Determine the (X, Y) coordinate at the center of the cell enclosing the given text.  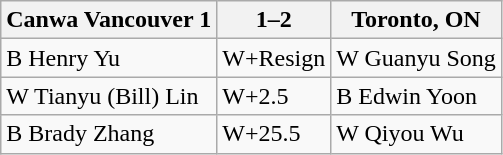
B Edwin Yoon (416, 96)
W+25.5 (274, 134)
W+2.5 (274, 96)
Canwa Vancouver 1 (109, 20)
B Brady Zhang (109, 134)
W Guanyu Song (416, 58)
W Tianyu (Bill) Lin (109, 96)
Toronto, ON (416, 20)
1–2 (274, 20)
W+Resign (274, 58)
B Henry Yu (109, 58)
W Qiyou Wu (416, 134)
